Output the [x, y] coordinate of the center of the cell containing the given text.  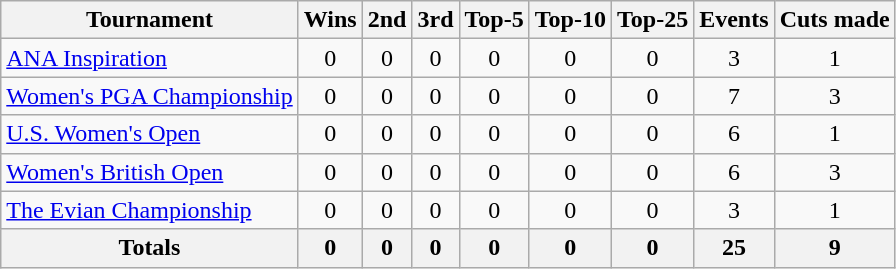
7 [734, 96]
Women's British Open [150, 172]
Cuts made [834, 20]
Events [734, 20]
Women's PGA Championship [150, 96]
9 [834, 248]
Totals [150, 248]
2nd [387, 20]
Wins [330, 20]
3rd [436, 20]
ANA Inspiration [150, 58]
U.S. Women's Open [150, 134]
Tournament [150, 20]
Top-10 [570, 20]
Top-25 [652, 20]
The Evian Championship [150, 210]
Top-5 [494, 20]
25 [734, 248]
